Detect which cell encompasses the target text, then output its (X, Y) center coordinate. 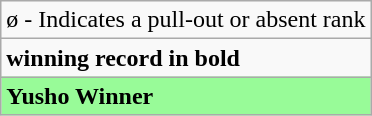
Yusho Winner (186, 96)
winning record in bold (186, 58)
ø - Indicates a pull-out or absent rank (186, 20)
